From the cell containing the given text, extract its center point as (X, Y) coordinate. 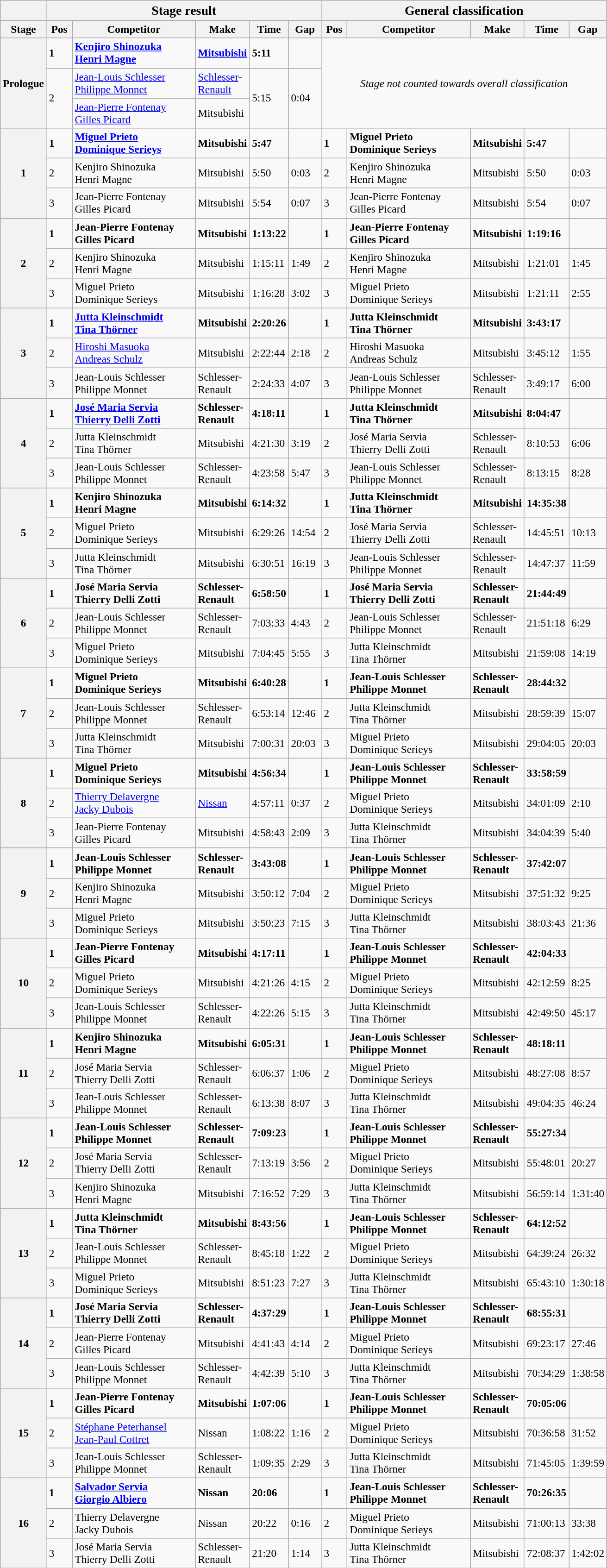
5:10 (305, 1373)
14 (24, 1343)
68:55:31 (546, 1313)
1:16:28 (269, 293)
6:30:51 (269, 563)
27:46 (588, 1343)
7:16:52 (269, 1193)
4:58:43 (269, 833)
21:36 (588, 922)
8:45:18 (269, 1253)
8:57 (588, 1073)
4:17:11 (269, 953)
12:46 (305, 713)
20:27 (588, 1163)
3:43:17 (546, 323)
20:22 (269, 1523)
10 (24, 983)
Stéphane Peterhansel Jean-Paul Cottret (134, 1433)
16 (24, 1523)
7:00:31 (269, 743)
1:16 (305, 1433)
1:15:11 (269, 263)
21:44:49 (546, 593)
26:32 (588, 1253)
7:03:33 (269, 623)
2:22:44 (269, 353)
7 (24, 713)
21:20 (269, 1553)
3:43:08 (269, 863)
1:39:59 (588, 1463)
5 (24, 533)
6:40:28 (269, 683)
11:59 (588, 563)
1:21:11 (546, 293)
3:50:12 (269, 893)
29:04:05 (546, 743)
6:06 (588, 443)
8:25 (588, 983)
4:56:34 (269, 773)
8 (24, 803)
0:16 (305, 1523)
8:04:47 (546, 413)
55:48:01 (546, 1163)
21:59:08 (546, 653)
0:04 (305, 98)
70:34:29 (546, 1373)
42:12:59 (546, 983)
49:04:35 (546, 1103)
65:43:10 (546, 1283)
12 (24, 1163)
4:15 (305, 983)
42:49:50 (546, 1013)
7:04 (305, 893)
34:01:09 (546, 803)
37:51:32 (546, 893)
14:45:51 (546, 533)
21:51:18 (546, 623)
4:21:26 (269, 983)
64:39:24 (546, 1253)
11 (24, 1073)
2:10 (588, 803)
15 (24, 1433)
Salvador Servia Giorgio Albiero (134, 1493)
1:49 (305, 263)
3:56 (305, 1163)
1:08:22 (269, 1433)
48:27:08 (546, 1073)
4:57:11 (269, 803)
1:09:35 (269, 1463)
72:08:37 (546, 1553)
69:23:17 (546, 1343)
6:06:37 (269, 1073)
7:29 (305, 1193)
8:07 (305, 1103)
14:47:37 (546, 563)
Stage (24, 29)
14:35:38 (546, 503)
70:26:35 (546, 1493)
37:42:07 (546, 863)
1:14 (305, 1553)
14:54 (305, 533)
1:07:06 (269, 1403)
20:06 (269, 1493)
8:43:56 (269, 1223)
Stage result (184, 10)
2:09 (305, 833)
71:45:05 (546, 1463)
6:29 (588, 623)
8:51:23 (269, 1283)
4:21:30 (269, 443)
31:52 (588, 1433)
8:28 (588, 473)
16:19 (305, 563)
1:45 (588, 263)
5:11 (269, 53)
33:38 (588, 1523)
Prologue (24, 83)
2:18 (305, 353)
6:13:38 (269, 1103)
71:00:13 (546, 1523)
2:20:26 (269, 323)
3:19 (305, 443)
4:41:43 (269, 1343)
1:38:58 (588, 1373)
6:53:14 (269, 713)
2:29 (305, 1463)
1:21:01 (546, 263)
General classification (464, 10)
1:30:18 (588, 1283)
Stage not counted towards overall classification (464, 83)
4:07 (305, 383)
1:42:02 (588, 1553)
8:13:15 (546, 473)
4 (24, 443)
5:55 (305, 653)
1:19:16 (546, 233)
4:37:29 (269, 1313)
6:29:26 (269, 533)
4:23:58 (269, 473)
28:59:39 (546, 713)
1:13:22 (269, 233)
64:12:52 (546, 1223)
9:25 (588, 893)
56:59:14 (546, 1193)
70:36:58 (546, 1433)
4:14 (305, 1343)
55:27:34 (546, 1133)
3:50:23 (269, 922)
46:24 (588, 1103)
13 (24, 1253)
3:45:12 (546, 353)
5:40 (588, 833)
7:27 (305, 1283)
6:00 (588, 383)
7:13:19 (269, 1163)
1:31:40 (588, 1193)
10:13 (588, 533)
7:04:45 (269, 653)
6:58:50 (269, 593)
6:05:31 (269, 1043)
6 (24, 623)
3:02 (305, 293)
34:04:39 (546, 833)
2:24:33 (269, 383)
1:55 (588, 353)
33:58:59 (546, 773)
4:22:26 (269, 1013)
4:18:11 (269, 413)
7:15 (305, 922)
4:42:39 (269, 1373)
42:04:33 (546, 953)
14:19 (588, 653)
7:09:23 (269, 1133)
70:05:06 (546, 1403)
28:44:32 (546, 683)
4:43 (305, 623)
2:55 (588, 293)
3:49:17 (546, 383)
38:03:43 (546, 922)
1:06 (305, 1073)
8:10:53 (546, 443)
45:17 (588, 1013)
6:14:32 (269, 503)
9 (24, 893)
48:18:11 (546, 1043)
1:22 (305, 1253)
15:07 (588, 713)
0:37 (305, 803)
